Return the [x, y] coordinate for the center point of the cell that contains the specified text.  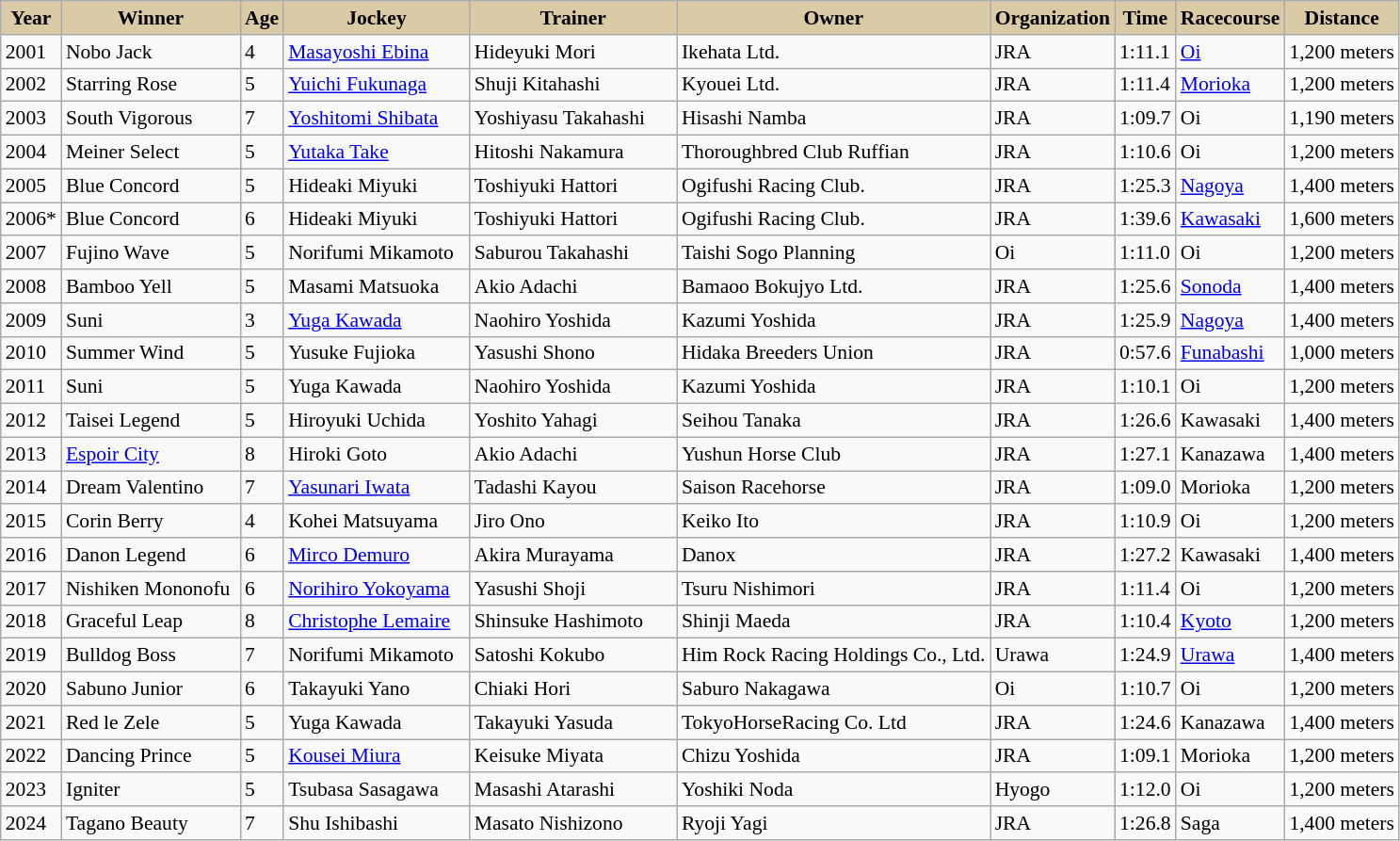
1:39.6 [1145, 219]
Tsuru Nishimori [834, 589]
Fujino Wave [151, 253]
2004 [31, 153]
2007 [31, 253]
Dancing Prince [151, 756]
Saburou Takahashi [573, 253]
Yoshito Yahagi [573, 421]
Tagano Beauty [151, 823]
Him Rock Racing Holdings Co., Ltd. [834, 655]
2003 [31, 119]
Igniter [151, 790]
2011 [31, 387]
1:11.0 [1145, 253]
1:09.7 [1145, 119]
Masami Matsuoka [377, 286]
Danox [834, 555]
Jiro Ono [573, 522]
Masato Nishizono [573, 823]
2013 [31, 454]
Shinsuke Hashimoto [573, 622]
Sonoda [1231, 286]
2014 [31, 488]
Kousei Miura [377, 756]
Shu Ishibashi [377, 823]
1:26.6 [1145, 421]
0:57.6 [1145, 353]
2017 [31, 589]
TokyoHorseRacing Co. Ltd [834, 722]
Yoshitomi Shibata [377, 119]
Time [1145, 18]
Norihiro Yokoyama [377, 589]
Christophe Lemaire [377, 622]
Distance [1342, 18]
1:10.9 [1145, 522]
Ryoji Yagi [834, 823]
Thoroughbred Club Ruffian [834, 153]
1:26.8 [1145, 823]
Organization [1053, 18]
Yasunari Iwata [377, 488]
1:11.1 [1145, 52]
Funabashi [1231, 353]
Hiroki Goto [377, 454]
2008 [31, 286]
Hidaka Breeders Union [834, 353]
2021 [31, 722]
Hisashi Namba [834, 119]
2012 [31, 421]
Bulldog Boss [151, 655]
Year [31, 18]
Ikehata Ltd. [834, 52]
Shuji Kitahashi [573, 85]
Hitoshi Nakamura [573, 153]
Satoshi Kokubo [573, 655]
1:09.1 [1145, 756]
Nobo Jack [151, 52]
Kyouei Ltd. [834, 85]
2001 [31, 52]
Age [262, 18]
Yasushi Shoji [573, 589]
Taisei Legend [151, 421]
Masashi Atarashi [573, 790]
1:09.0 [1145, 488]
1:25.3 [1145, 186]
Hyogo [1053, 790]
2019 [31, 655]
Dream Valentino [151, 488]
1:10.1 [1145, 387]
Graceful Leap [151, 622]
Akira Murayama [573, 555]
Hiroyuki Uchida [377, 421]
Saburo Nakagawa [834, 689]
Seihou Tanaka [834, 421]
Kohei Matsuyama [377, 522]
1:10.4 [1145, 622]
1:27.2 [1145, 555]
Summer Wind [151, 353]
Keisuke Miyata [573, 756]
Chizu Yoshida [834, 756]
Bamaoo Bokujyo Ltd. [834, 286]
Kyoto [1231, 622]
1,000 meters [1342, 353]
Yuichi Fukunaga [377, 85]
Takayuki Yasuda [573, 722]
Takayuki Yano [377, 689]
Danon Legend [151, 555]
Red le Zele [151, 722]
Yoshiyasu Takahashi [573, 119]
Owner [834, 18]
1:24.6 [1145, 722]
Meiner Select [151, 153]
1:25.9 [1145, 320]
Sabuno Junior [151, 689]
2020 [31, 689]
South Vigorous [151, 119]
Starring Rose [151, 85]
Espoir City [151, 454]
Shinji Maeda [834, 622]
1:10.7 [1145, 689]
Yoshiki Noda [834, 790]
Taishi Sogo Planning [834, 253]
Corin Berry [151, 522]
1:25.6 [1145, 286]
Mirco Demuro [377, 555]
2005 [31, 186]
3 [262, 320]
1,190 meters [1342, 119]
2015 [31, 522]
Yushun Horse Club [834, 454]
Yutaka Take [377, 153]
Saga [1231, 823]
Yusuke Fujioka [377, 353]
2023 [31, 790]
2022 [31, 756]
Tsubasa Sasagawa [377, 790]
2006* [31, 219]
2024 [31, 823]
2009 [31, 320]
Yasushi Shono [573, 353]
Jockey [377, 18]
Masayoshi Ebina [377, 52]
1:12.0 [1145, 790]
Tadashi Kayou [573, 488]
Keiko Ito [834, 522]
Racecourse [1231, 18]
2018 [31, 622]
1:24.9 [1145, 655]
Chiaki Hori [573, 689]
2016 [31, 555]
Hideyuki Mori [573, 52]
1,600 meters [1342, 219]
Saison Racehorse [834, 488]
1:27.1 [1145, 454]
Bamboo Yell [151, 286]
Winner [151, 18]
1:10.6 [1145, 153]
Trainer [573, 18]
2002 [31, 85]
Nishiken Mononofu [151, 589]
2010 [31, 353]
